Pinpoint the cell where the given text exists, returning its (x, y) midpoint coordinate. 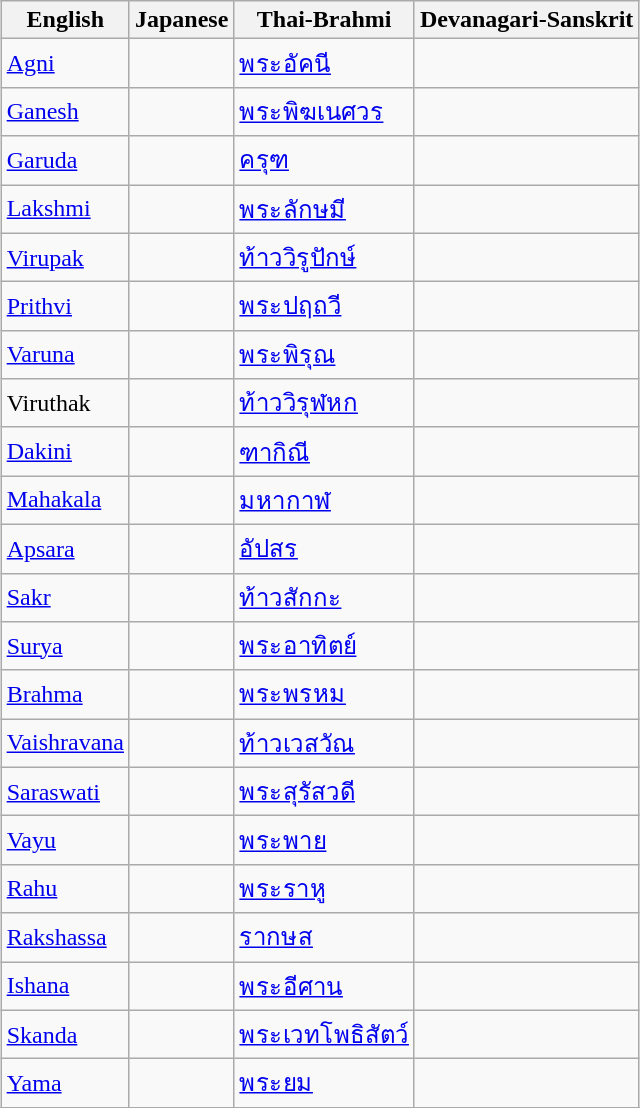
ครุฑ (324, 160)
พระพิรุณ (324, 354)
พระอัคนี (324, 64)
ท้าววิรูปักษ์ (324, 258)
Yama (65, 1084)
Skanda (65, 1034)
พระปฤถวี (324, 306)
Thai-Brahmi (324, 20)
Lakshmi (65, 208)
ท้าววิรุฬหก (324, 404)
Varuna (65, 354)
Brahma (65, 694)
พระสุรัสวดี (324, 792)
Vayu (65, 840)
Agni (65, 64)
อัปสร (324, 548)
พระพรหม (324, 694)
พระเวทโพธิสัตว์ (324, 1034)
รากษส (324, 938)
English (65, 20)
ฑากิณี (324, 452)
พระลักษมี (324, 208)
Prithvi (65, 306)
Rakshassa (65, 938)
Ishana (65, 986)
พระยม (324, 1084)
Japanese (181, 20)
Rahu (65, 888)
พระอาทิตย์ (324, 646)
Ganesh (65, 112)
Vaishravana (65, 744)
Viruthak (65, 404)
พระอีศาน (324, 986)
Mahakala (65, 500)
มหากาฬ (324, 500)
Saraswati (65, 792)
ท้าวเวสวัณ (324, 744)
พระราหู (324, 888)
Surya (65, 646)
Dakini (65, 452)
พระพิฆเนศวร (324, 112)
Garuda (65, 160)
Sakr (65, 598)
พระพาย (324, 840)
Devanagari-Sanskrit (526, 20)
Apsara (65, 548)
Virupak (65, 258)
ท้าวสักกะ (324, 598)
